Scan for the cell matching the given text and deliver its (X, Y) coordinate at center. 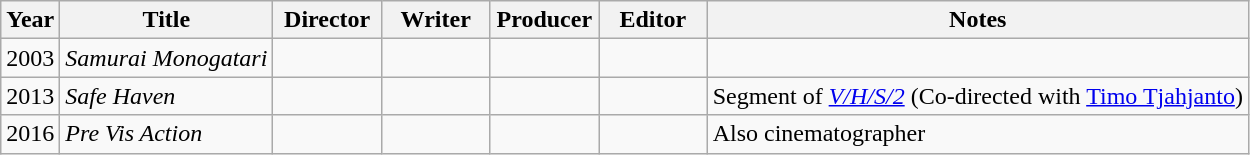
Safe Haven (166, 96)
Year (30, 20)
Director (328, 20)
Title (166, 20)
2003 (30, 58)
Editor (654, 20)
2016 (30, 134)
Writer (436, 20)
Samurai Monogatari (166, 58)
Segment of V/H/S/2 (Co-directed with Timo Tjahjanto) (978, 96)
Notes (978, 20)
Also cinematographer (978, 134)
Pre Vis Action (166, 134)
2013 (30, 96)
Producer (544, 20)
